Output the (x, y) coordinate of the center of the cell containing the given text.  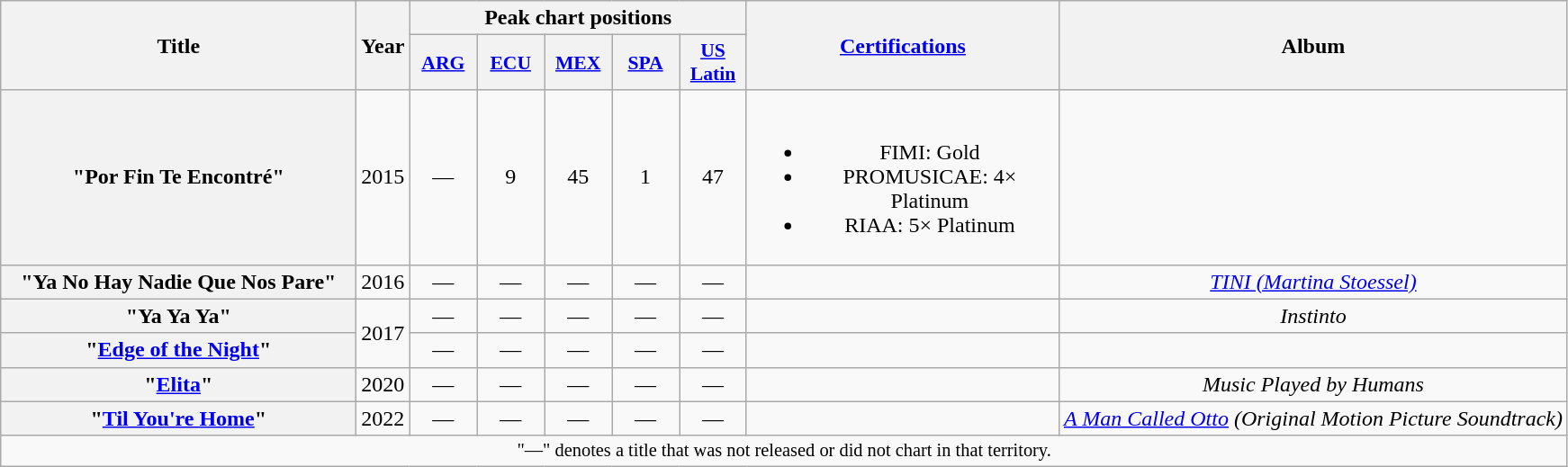
45 (578, 177)
Peak chart positions (578, 18)
2017 (383, 333)
"Edge of the Night" (178, 350)
2016 (383, 282)
2022 (383, 418)
Certifications (902, 45)
1 (646, 177)
A Man Called Otto (Original Motion Picture Soundtrack) (1312, 418)
"Elita" (178, 384)
Instinto (1312, 316)
"Ya Ya Ya" (178, 316)
"—" denotes a title that was not released or did not chart in that territory. (785, 451)
ARG (443, 63)
2015 (383, 177)
"Ya No Hay Nadie Que Nos Pare" (178, 282)
TINI (Martina Stoessel) (1312, 282)
2020 (383, 384)
USLatin (713, 63)
47 (713, 177)
Title (178, 45)
"Til You're Home" (178, 418)
FIMI: GoldPROMUSICAE: 4× PlatinumRIAA: 5× Platinum (902, 177)
Album (1312, 45)
SPA (646, 63)
Year (383, 45)
9 (511, 177)
Music Played by Humans (1312, 384)
MEX (578, 63)
ECU (511, 63)
"Por Fin Te Encontré" (178, 177)
